From the cell containing the given text, extract its center point as (X, Y) coordinate. 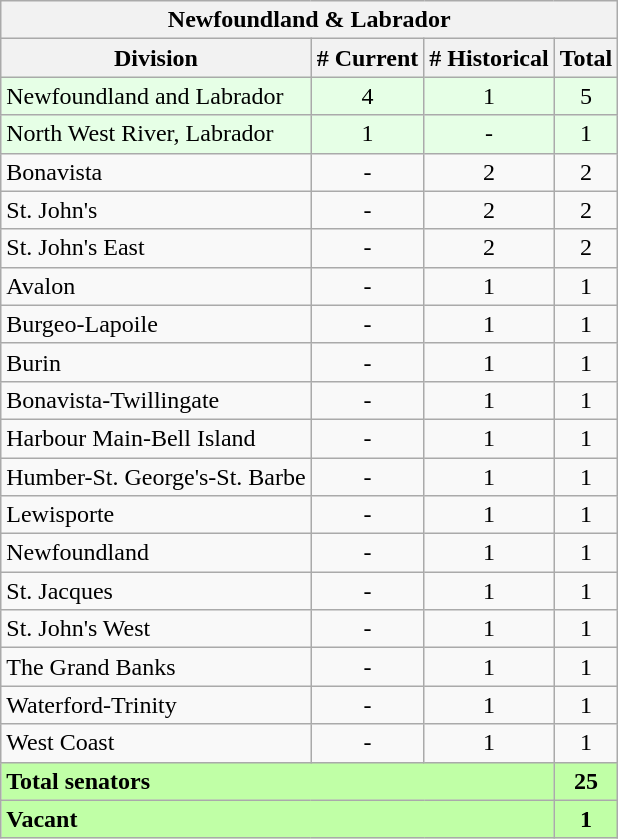
Total (586, 58)
Waterford-Trinity (156, 705)
West Coast (156, 743)
4 (368, 96)
# Current (368, 58)
Burgeo-Lapoile (156, 324)
5 (586, 96)
Harbour Main-Bell Island (156, 438)
Total senators (278, 781)
Division (156, 58)
Bonavista-Twillingate (156, 400)
# Historical (489, 58)
Bonavista (156, 172)
Newfoundland (156, 553)
North West River, Labrador (156, 134)
St. John's East (156, 248)
Lewisporte (156, 515)
St. Jacques (156, 591)
25 (586, 781)
Newfoundland and Labrador (156, 96)
St. John's (156, 210)
Newfoundland & Labrador (310, 20)
Humber-St. George's-St. Barbe (156, 477)
Vacant (278, 819)
Burin (156, 362)
The Grand Banks (156, 667)
Avalon (156, 286)
St. John's West (156, 629)
